Pinpoint the cell where the given text exists, returning its (X, Y) midpoint coordinate. 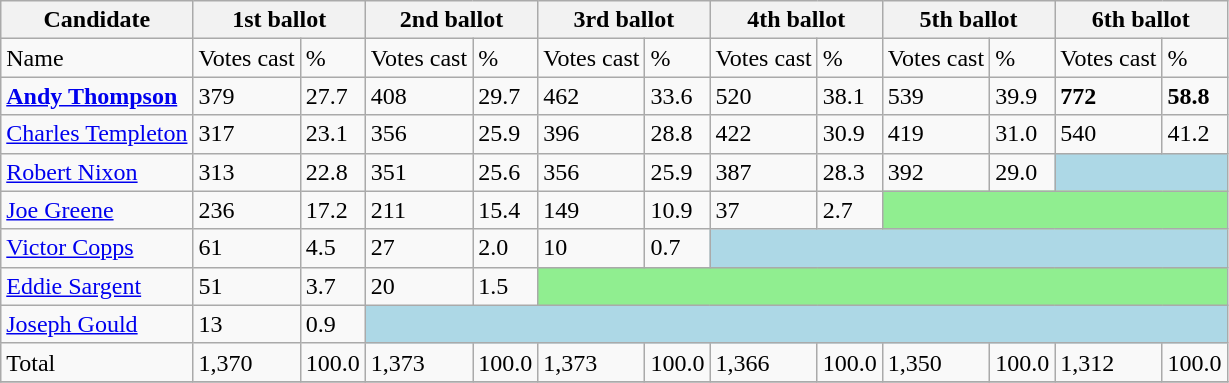
149 (592, 210)
540 (1108, 134)
1.5 (506, 286)
4th ballot (796, 20)
211 (418, 210)
2.0 (506, 248)
772 (1108, 96)
1,366 (764, 362)
396 (592, 134)
37 (764, 210)
39.9 (1022, 96)
Robert Nixon (97, 172)
33.6 (678, 96)
15.4 (506, 210)
5th ballot (968, 20)
Candidate (97, 20)
58.8 (1194, 96)
41.2 (1194, 134)
22.8 (332, 172)
539 (936, 96)
Victor Copps (97, 248)
29.0 (1022, 172)
387 (764, 172)
317 (246, 134)
520 (764, 96)
462 (592, 96)
27 (418, 248)
236 (246, 210)
3.7 (332, 286)
13 (246, 324)
422 (764, 134)
Name (97, 58)
379 (246, 96)
38.1 (850, 96)
Joseph Gould (97, 324)
4.5 (332, 248)
51 (246, 286)
Eddie Sargent (97, 286)
23.1 (332, 134)
1,312 (1108, 362)
30.9 (850, 134)
10.9 (678, 210)
392 (936, 172)
1st ballot (279, 20)
28.8 (678, 134)
20 (418, 286)
3rd ballot (624, 20)
0.9 (332, 324)
Joe Greene (97, 210)
419 (936, 134)
27.7 (332, 96)
31.0 (1022, 134)
Charles Templeton (97, 134)
1,350 (936, 362)
408 (418, 96)
351 (418, 172)
2nd ballot (451, 20)
Andy Thompson (97, 96)
2.7 (850, 210)
0.7 (678, 248)
61 (246, 248)
17.2 (332, 210)
25.6 (506, 172)
313 (246, 172)
10 (592, 248)
Total (97, 362)
28.3 (850, 172)
29.7 (506, 96)
1,370 (246, 362)
6th ballot (1141, 20)
